For the text-containing cell, return its midpoint in (X, Y) coordinate format. 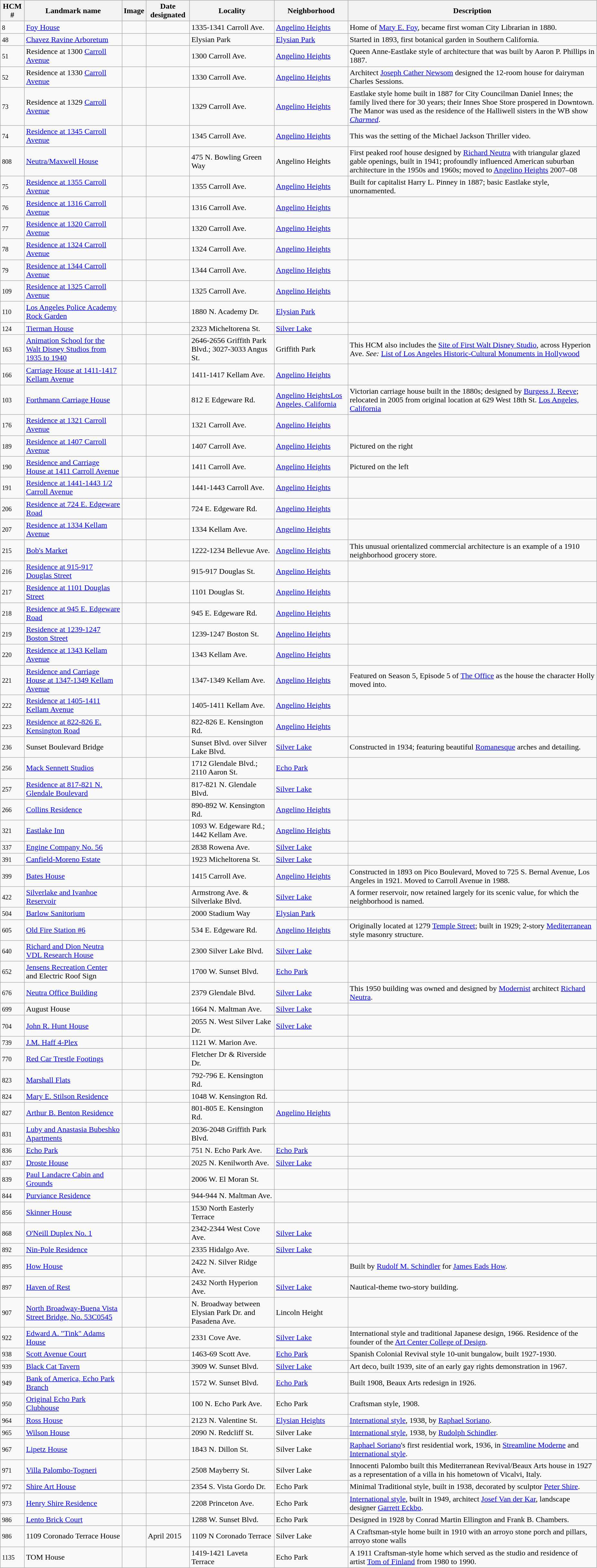
Purviance Residence (73, 1196)
190 (12, 467)
1419-1421 Laveta Terrace (232, 1557)
2331 Cove Ave. (232, 1338)
Los Angeles Police Academy Rock Garden (73, 312)
1330 Carroll Ave. (232, 77)
1316 Carroll Ave. (232, 207)
Skinner House (73, 1212)
73 (12, 107)
1334 Kellam Ave. (232, 529)
2508 Mayberry St. (232, 1470)
Neutra/Maxwell House (73, 161)
176 (12, 425)
1572 W. Sunset Blvd. (232, 1383)
792-796 E. Kensington Rd. (232, 1080)
915-917 Douglas St. (232, 571)
2646-2656 Griffith Park Blvd.; 3027-3033 Angus St. (232, 349)
Residence at 915-917 Douglas Street (73, 571)
972 (12, 1486)
Haven of Rest (73, 1287)
337 (12, 847)
Queen Anne-Eastlake style of architecture that was built by Aaron P. Phillips in 1887. (472, 56)
2323 Micheltorena St. (232, 328)
Engine Company No. 56 (73, 847)
831 (12, 1134)
78 (12, 249)
Fletcher Dr & Riverside Dr. (232, 1059)
International style, 1938, by Raphael Soriano. (472, 1420)
1411-1417 Kellam Ave. (232, 374)
219 (12, 634)
640 (12, 951)
76 (12, 207)
TOM House (73, 1557)
2432 North Hyperion Ave. (232, 1287)
Locality (232, 11)
Henry Shire Residence (73, 1503)
215 (12, 550)
2000 Stadium Way (232, 913)
75 (12, 186)
1109 N Coronado Terrace (232, 1536)
Original Echo Park Clubhouse (73, 1404)
Residence at 1343 Kellam Avenue (73, 655)
1355 Carroll Ave. (232, 186)
1329 Carroll Ave. (232, 107)
257 (12, 789)
How House (73, 1266)
1288 W. Sunset Blvd. (232, 1520)
266 (12, 810)
Residence at 1330 Carroll Avenue (73, 77)
206 (12, 509)
Droste House (73, 1162)
1441-1443 Carroll Ave. (232, 487)
Elysian Heights (311, 1420)
Angelino HeightsLos Angeles, California (311, 400)
Lincoln Height (311, 1312)
1880 N. Academy Dr. (232, 312)
Landmark name (73, 11)
223 (12, 726)
Scott Avenue Court (73, 1354)
Sunset Blvd. over Silver Lake Blvd. (232, 747)
74 (12, 136)
939 (12, 1366)
Pictured on the left (472, 467)
321 (12, 830)
950 (12, 1404)
967 (12, 1449)
823 (12, 1080)
944-944 N. Maltman Ave. (232, 1196)
218 (12, 613)
J.M. Haff 4-Plex (73, 1042)
Residence at 1345 Carroll Avenue (73, 136)
1335-1341 Carroll Ave. (232, 27)
2342-2344 West Cove Ave. (232, 1233)
1347-1349 Kellam Ave. (232, 680)
Designed in 1928 by Conrad Martin Ellington and Frank B. Chambers. (472, 1520)
Featured on Season 5, Episode 5 of The Office as the house the character Holly moved into. (472, 680)
Bank of America, Echo Park Branch (73, 1383)
August House (73, 1009)
Armstrong Ave. & Silverlake Blvd. (232, 897)
Wilson House (73, 1432)
100 N. Echo Park Ave. (232, 1404)
Art deco, built 1939, site of an early gay rights demonstration in 1967. (472, 1366)
897 (12, 1287)
1343 Kellam Ave. (232, 655)
1407 Carroll Ave. (232, 446)
399 (12, 876)
890-892 W. Kensington Rd. (232, 810)
Edward A. "Tink" Adams House (73, 1338)
222 (12, 705)
1411 Carroll Ave. (232, 467)
Eastlake Inn (73, 830)
207 (12, 529)
Tierman House (73, 328)
1463-69 Scott Ave. (232, 1354)
475 N. Bowling Green Way (232, 161)
Forthmann Carriage House (73, 400)
Residence at 1344 Carroll Avenue (73, 270)
Built 1908, Beaux Arts redesign in 1926. (472, 1383)
1712 Glendale Blvd.; 2110 Aaron St. (232, 768)
163 (12, 349)
Collins Residence (73, 810)
216 (12, 571)
Marshall Flats (73, 1080)
Old Fire Station #6 (73, 930)
1530 North Easterly Terrace (232, 1212)
Residence at 1334 Kellam Avenue (73, 529)
Residence at 1325 Carroll Avenue (73, 291)
103 (12, 400)
220 (12, 655)
2123 N. Valentine St. (232, 1420)
1415 Carroll Ave. (232, 876)
Residence at 1324 Carroll Avenue (73, 249)
Built for capitalist Harry L. Pinney in 1887; basic Eastlake style, unornamented. (472, 186)
1109 Coronado Terrace House (73, 1536)
Date designated (168, 11)
812 E Edgeware Rd. (232, 400)
1344 Carroll Ave. (232, 270)
1048 W. Kensington Rd. (232, 1096)
652 (12, 972)
8 (12, 27)
Red Car Trestle Footings (73, 1059)
Residence at 1407 Carroll Avenue (73, 446)
O'Neill Duplex No. 1 (73, 1233)
Neutra Office Building (73, 993)
This unusual orientalized commercial architecture is an example of a 1910 neighborhood grocery store. (472, 550)
79 (12, 270)
John R. Hunt House (73, 1026)
1222-1234 Bellevue Ave. (232, 550)
1345 Carroll Ave. (232, 136)
236 (12, 747)
A former reservoir, now retained largely for its scenic value, for which the neighborhood is named. (472, 897)
Residence at 817-821 N. Glendale Boulevard (73, 789)
895 (12, 1266)
Animation School for the Walt Disney Studios from 1935 to 1940 (73, 349)
Paul Landacre Cabin and Grounds (73, 1179)
Residence at 1320 Carroll Avenue (73, 228)
1321 Carroll Ave. (232, 425)
Residence at 1329 Carroll Avenue (73, 107)
844 (12, 1196)
Originally located at 1279 Temple Street; built in 1929; 2-story Mediterranean style masonry structure. (472, 930)
Residence at 1405-1411 Kellam Avenue (73, 705)
Started in 1893, first botanical garden in Southern California. (472, 39)
2208 Princeton Ave. (232, 1503)
Lento Brick Court (73, 1520)
Bates House (73, 876)
724 E. Edgeware Rd. (232, 509)
Home of Mary E. Foy, became first woman City Librarian in 1880. (472, 27)
191 (12, 487)
Barlow Sanitorium (73, 913)
Residence and Carriage House at 1411 Carroll Avenue (73, 467)
Residence at 945 E. Edgeware Road (73, 613)
48 (12, 39)
Nautical-theme two-story building. (472, 1287)
2090 N. Redcliff St. (232, 1432)
Villa Palombo-Togneri (73, 1470)
International style and traditional Japanese design, 1966. Residence of the founder of the Art Center College of Design. (472, 1338)
Pictured on the right (472, 446)
808 (12, 161)
110 (12, 312)
391 (12, 859)
Jensens Recreation Center and Electric Roof Sign (73, 972)
Description (472, 11)
Residence at 1300 Carroll Avenue (73, 56)
1300 Carroll Ave. (232, 56)
422 (12, 897)
Residence at 1101 Douglas Street (73, 592)
676 (12, 993)
A 1911 Craftsman-style home which served as the studio and residence of artist Tom of Finland from 1980 to 1990. (472, 1557)
This 1950 building was owned and designed by Modernist architect Richard Neutra. (472, 993)
856 (12, 1212)
1239-1247 Boston St. (232, 634)
2379 Glendale Blvd. (232, 993)
2036-2048 Griffith Park Blvd. (232, 1134)
77 (12, 228)
Raphael Soriano's first residential work, 1936, in Streamline Moderne and International style. (472, 1449)
Canfield-Moreno Estate (73, 859)
699 (12, 1009)
504 (12, 913)
922 (12, 1338)
This HCM also includes the Site of First Walt Disney Studio, across Hyperion Ave. See: List of Los Angeles Historic-Cultural Monuments in Hollywood (472, 349)
2025 N. Kenilworth Ave. (232, 1162)
Residence and Carriage House at 1347-1349 Kellam Avenue (73, 680)
Constructed in 1893 on Pico Boulevard, Moved to 725 S. Bernal Avenue, Los Angeles in 1921. Moved to Carroll Avenue in 1988. (472, 876)
North Broadway-Buena Vista Street Bridge, No. 53C0545 (73, 1312)
605 (12, 930)
2354 S. Vista Gordo Dr. (232, 1486)
Bob's Market (73, 550)
Mack Sennett Studios (73, 768)
189 (12, 446)
Built by Rudolf M. Schindler for James Eads How. (472, 1266)
751 N. Echo Park Ave. (232, 1150)
Arthur B. Benton Residence (73, 1113)
256 (12, 768)
Silverlake and Ivanhoe Reservoir (73, 897)
824 (12, 1096)
839 (12, 1179)
Griffith Park (311, 349)
51 (12, 56)
1843 N. Dillon St. (232, 1449)
Mary E. Stilson Residence (73, 1096)
Ross House (73, 1420)
Image (134, 11)
2335 Hidalgo Ave. (232, 1250)
1405-1411 Kellam Ave. (232, 705)
Residence at 822-826 E. Kensington Road (73, 726)
International style, 1938, by Rudolph Schindler. (472, 1432)
221 (12, 680)
1135 (12, 1557)
This was the setting of the Michael Jackson Thriller video. (472, 136)
836 (12, 1150)
822-826 E. Kensington Rd. (232, 726)
1101 Douglas St. (232, 592)
HCM # (12, 11)
945 E. Edgeware Rd. (232, 613)
964 (12, 1420)
534 E. Edgeware Rd. (232, 930)
907 (12, 1312)
Richard and Dion Neutra VDL Research House (73, 951)
166 (12, 374)
2055 N. West Silver Lake Dr. (232, 1026)
1324 Carroll Ave. (232, 249)
Chavez Ravine Arboretum (73, 39)
2006 W. El Moran St. (232, 1179)
Residence at 1239-1247 Boston Street (73, 634)
3909 W. Sunset Blvd. (232, 1366)
N. Broadway between Elysian Park Dr. and Pasadena Ave. (232, 1312)
973 (12, 1503)
2422 N. Silver Ridge Ave. (232, 1266)
2838 Rowena Ave. (232, 847)
868 (12, 1233)
770 (12, 1059)
1923 Micheltorena St. (232, 859)
Foy House (73, 27)
Shire Art House (73, 1486)
827 (12, 1113)
801-805 E. Kensington Rd. (232, 1113)
124 (12, 328)
837 (12, 1162)
817-821 N. Glendale Blvd. (232, 789)
704 (12, 1026)
Innocenti Palombo built this Mediterranean Revival/Beaux Arts house in 1927 as a representation of a villa in his hometown of Vicalvi, Italy. (472, 1470)
Residence at 1321 Carroll Avenue (73, 425)
Lipetz House (73, 1449)
938 (12, 1354)
Architect Joseph Cather Newsom designed the 12-room house for dairyman Charles Sessions. (472, 77)
1700 W. Sunset Blvd. (232, 972)
A Craftsman-style home built in 1910 with an arroyo stone porch and pillars, arroyo stone walls (472, 1536)
2300 Silver Lake Blvd. (232, 951)
Nin-Pole Residence (73, 1250)
Neighborhood (311, 11)
965 (12, 1432)
Residence at 1316 Carroll Avenue (73, 207)
1664 N. Maltman Ave. (232, 1009)
892 (12, 1250)
Residence at 1441-1443 1/2 Carroll Avenue (73, 487)
International style, built in 1949, architect Josef Van der Kar, landscape designer Garrett Eckbo. (472, 1503)
Minimal Traditional style, built in 1938, decorated by sculptor Peter Shire. (472, 1486)
217 (12, 592)
1325 Carroll Ave. (232, 291)
Constructed in 1934; featuring beautiful Romanesque arches and detailing. (472, 747)
1121 W. Marion Ave. (232, 1042)
Spanish Colonial Revival style 10-unit bungalow, built 1927-1930. (472, 1354)
Residence at 724 E. Edgeware Road (73, 509)
971 (12, 1470)
April 2015 (168, 1536)
Craftsman style, 1908. (472, 1404)
52 (12, 77)
739 (12, 1042)
Luby and Anastasia Bubeshko Apartments (73, 1134)
Sunset Boulevard Bridge (73, 747)
1320 Carroll Ave. (232, 228)
Black Cat Tavern (73, 1366)
Carriage House at 1411-1417 Kellam Avenue (73, 374)
949 (12, 1383)
109 (12, 291)
Residence at 1355 Carroll Avenue (73, 186)
1093 W. Edgeware Rd.; 1442 Kellam Ave. (232, 830)
